Locate the cell with the specified text and output its [x, y] center coordinate. 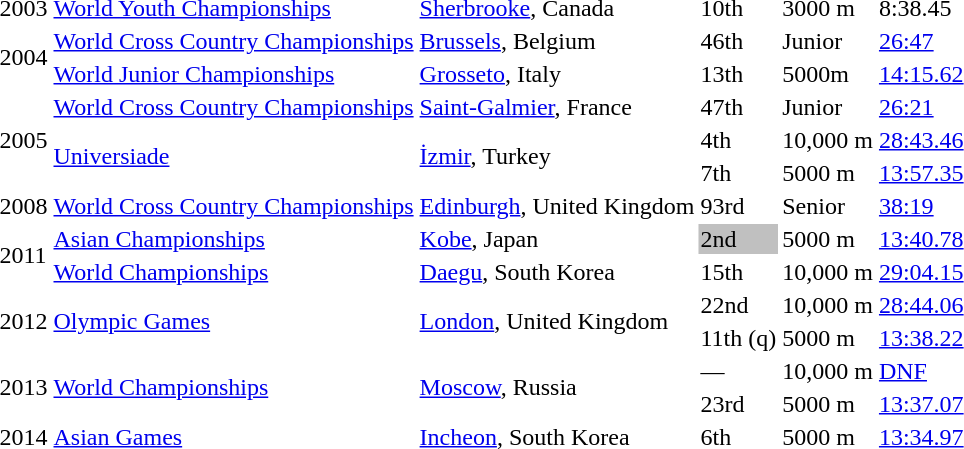
Asian Championships [234, 239]
Universiade [234, 156]
93rd [738, 206]
7th [738, 173]
Moscow, Russia [557, 388]
5000m [828, 74]
23rd [738, 404]
11th (q) [738, 338]
İzmir, Turkey [557, 156]
Kobe, Japan [557, 239]
Daegu, South Korea [557, 272]
46th [738, 41]
Olympic Games [234, 322]
Saint-Galmier, France [557, 107]
4th [738, 140]
London, United Kingdom [557, 322]
Senior [828, 206]
Edinburgh, United Kingdom [557, 206]
22nd [738, 305]
— [738, 371]
World Junior Championships [234, 74]
13th [738, 74]
15th [738, 272]
2nd [738, 239]
47th [738, 107]
Brussels, Belgium [557, 41]
Grosseto, Italy [557, 74]
